Capture the cell that displays the provided text and extract its (X, Y) central coordinate. 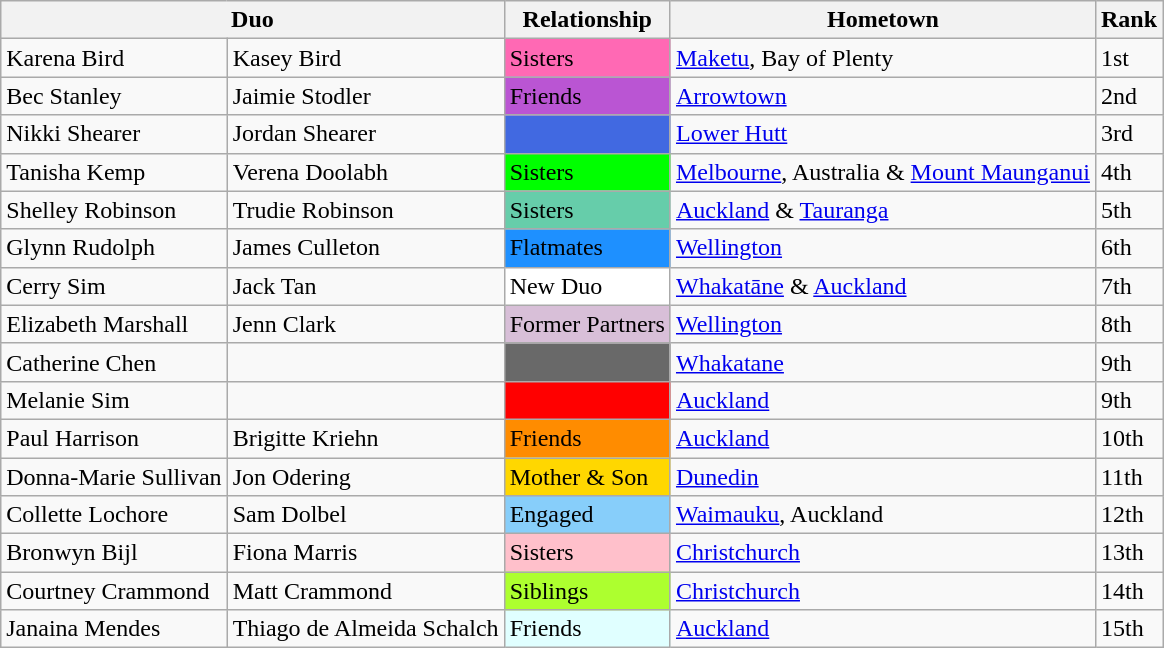
4th (1128, 172)
Mother & Son (587, 477)
Flatmates (587, 248)
Courtney Crammond (114, 591)
Jaimie Stodler (366, 96)
Karena Bird (114, 58)
Arrowtown (882, 96)
Waimauku, Auckland (882, 515)
3rd (1128, 134)
Jenn Clark (366, 324)
Duo (252, 20)
Bronwyn Bijl (114, 553)
Brigitte Kriehn (366, 438)
Trudie Robinson (366, 210)
Elizabeth Marshall (114, 324)
13th (1128, 553)
Shelley Robinson (114, 210)
Bec Stanley (114, 96)
Verena Doolabh (366, 172)
Nikki Shearer (114, 134)
Cerry Sim (114, 286)
Hometown (882, 20)
Whakatāne & Auckland (882, 286)
15th (1128, 629)
Kasey Bird (366, 58)
Jack Tan (366, 286)
7th (1128, 286)
Thiago de Almeida Schalch (366, 629)
14th (1128, 591)
Jordan Shearer (366, 134)
6th (1128, 248)
Glynn Rudolph (114, 248)
Matt Crammond (366, 591)
Relationship (587, 20)
11th (1128, 477)
10th (1128, 438)
Jon Odering (366, 477)
1st (1128, 58)
Melbourne, Australia & Mount Maunganui (882, 172)
Dunedin (882, 477)
Fiona Marris (366, 553)
Rank (1128, 20)
Whakatane (882, 362)
Maketu, Bay of Plenty (882, 58)
Siblings (587, 591)
Donna-Marie Sullivan (114, 477)
Sam Dolbel (366, 515)
12th (1128, 515)
Paul Harrison (114, 438)
Catherine Chen (114, 362)
Janaina Mendes (114, 629)
Engaged (587, 515)
Melanie Sim (114, 400)
Auckland & Tauranga (882, 210)
8th (1128, 324)
Lower Hutt (882, 134)
Former Partners (587, 324)
5th (1128, 210)
James Culleton (366, 248)
Collette Lochore (114, 515)
New Duo (587, 286)
2nd (1128, 96)
Tanisha Kemp (114, 172)
